Search for the cell housing the specified text and yield its [x, y] center coordinate. 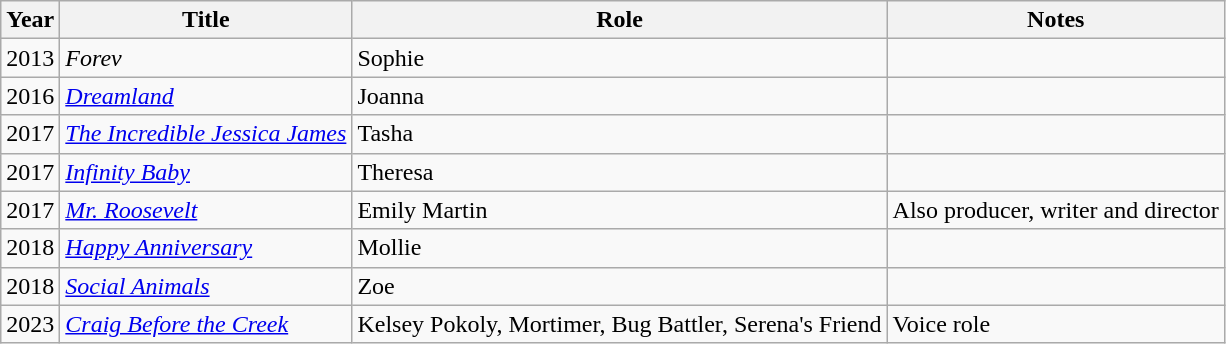
2023 [30, 324]
Dreamland [206, 96]
Voice role [1056, 324]
Emily Martin [620, 210]
Sophie [620, 58]
Zoe [620, 286]
Forev [206, 58]
2016 [30, 96]
Role [620, 20]
Craig Before the Creek [206, 324]
Also producer, writer and director [1056, 210]
Happy Anniversary [206, 248]
Mollie [620, 248]
2013 [30, 58]
The Incredible Jessica James [206, 134]
Title [206, 20]
Notes [1056, 20]
Infinity Baby [206, 172]
Mr. Roosevelt [206, 210]
Kelsey Pokoly, Mortimer, Bug Battler, Serena's Friend [620, 324]
Theresa [620, 172]
Tasha [620, 134]
Year [30, 20]
Joanna [620, 96]
Social Animals [206, 286]
